Determine the [x, y] coordinate at the center of the cell enclosing the given text.  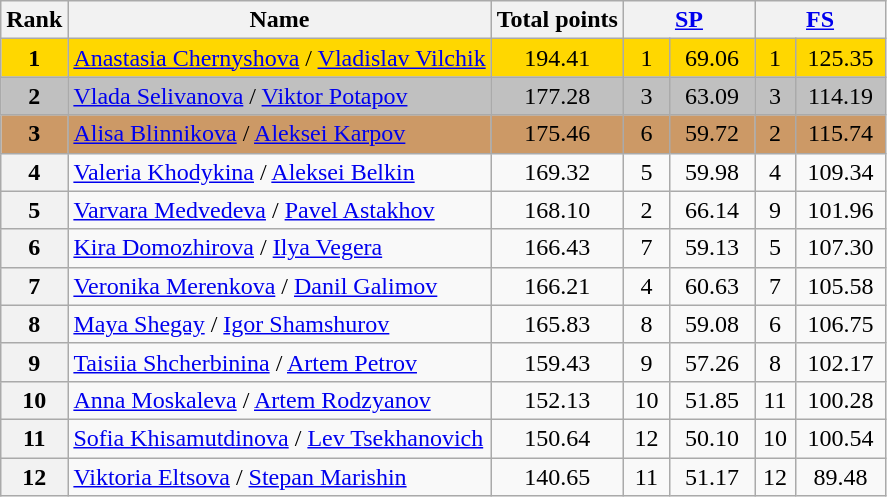
Veronika Merenkova / Danil Galimov [280, 286]
165.83 [557, 324]
177.28 [557, 96]
152.13 [557, 400]
Anna Moskaleva / Artem Rodzyanov [280, 400]
51.85 [712, 400]
Taisiia Shcherbinina / Artem Petrov [280, 362]
SP [688, 20]
Anastasia Chernyshova / Vladislav Vilchik [280, 58]
Total points [557, 20]
101.96 [840, 210]
166.21 [557, 286]
Sofia Khisamutdinova / Lev Tsekhanovich [280, 438]
63.09 [712, 96]
150.64 [557, 438]
50.10 [712, 438]
60.63 [712, 286]
125.35 [840, 58]
169.32 [557, 172]
Kira Domozhirova / Ilya Vegera [280, 248]
57.26 [712, 362]
59.13 [712, 248]
106.75 [840, 324]
Viktoria Eltsova / Stepan Marishin [280, 477]
Rank [34, 20]
59.08 [712, 324]
Valeria Khodykina / Aleksei Belkin [280, 172]
Varvara Medvedeva / Pavel Astakhov [280, 210]
159.43 [557, 362]
Vlada Selivanova / Viktor Potapov [280, 96]
115.74 [840, 134]
51.17 [712, 477]
100.28 [840, 400]
Alisa Blinnikova / Aleksei Karpov [280, 134]
89.48 [840, 477]
114.19 [840, 96]
66.14 [712, 210]
194.41 [557, 58]
168.10 [557, 210]
166.43 [557, 248]
140.65 [557, 477]
Name [280, 20]
109.34 [840, 172]
107.30 [840, 248]
102.17 [840, 362]
FS [820, 20]
69.06 [712, 58]
100.54 [840, 438]
59.98 [712, 172]
105.58 [840, 286]
59.72 [712, 134]
175.46 [557, 134]
Maya Shegay / Igor Shamshurov [280, 324]
